Search for the cell housing the specified text and yield its [x, y] center coordinate. 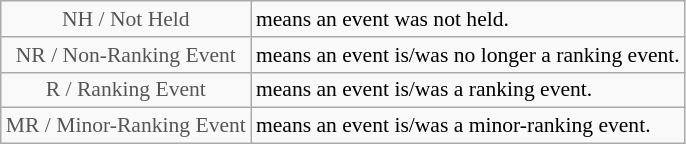
means an event is/was a minor-ranking event. [468, 126]
MR / Minor-Ranking Event [126, 126]
NH / Not Held [126, 19]
means an event is/was no longer a ranking event. [468, 55]
NR / Non-Ranking Event [126, 55]
means an event is/was a ranking event. [468, 90]
R / Ranking Event [126, 90]
means an event was not held. [468, 19]
